Search for the cell housing the specified text and yield its [x, y] center coordinate. 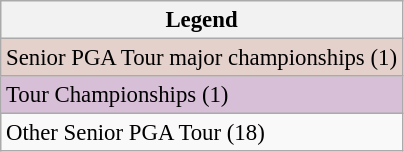
Other Senior PGA Tour (18) [202, 133]
Legend [202, 20]
Senior PGA Tour major championships (1) [202, 58]
Tour Championships (1) [202, 95]
